From the cell containing the given text, extract its center point as [x, y] coordinate. 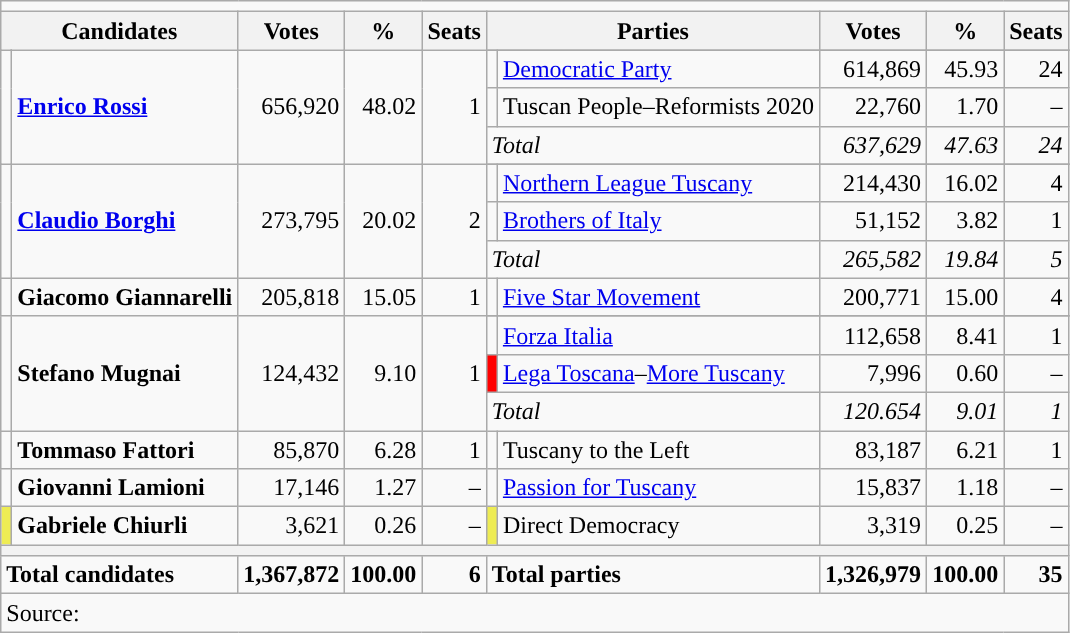
Tommaso Fattori [125, 449]
0.25 [966, 526]
Candidates [120, 31]
51,152 [874, 221]
1,326,979 [874, 575]
Forza Italia [658, 335]
9.10 [384, 373]
Lega Toscana–More Tuscany [658, 373]
3,319 [874, 526]
15,837 [874, 488]
120.654 [874, 411]
22,760 [874, 107]
2 [454, 221]
Total parties [652, 575]
1.27 [384, 488]
124,432 [292, 373]
Total candidates [120, 575]
Stefano Mugnai [125, 373]
Claudio Borghi [125, 221]
7,996 [874, 373]
656,920 [292, 107]
85,870 [292, 449]
Tuscany to the Left [658, 449]
Brothers of Italy [658, 221]
1.70 [966, 107]
Five Star Movement [658, 297]
Parties [652, 31]
16.02 [966, 183]
6 [454, 575]
48.02 [384, 107]
Direct Democracy [658, 526]
6.28 [384, 449]
20.02 [384, 221]
47.63 [966, 145]
0.60 [966, 373]
273,795 [292, 221]
3,621 [292, 526]
614,869 [874, 69]
214,430 [874, 183]
Tuscan People–Reformists 2020 [658, 107]
8.41 [966, 335]
9.01 [966, 411]
35 [1036, 575]
200,771 [874, 297]
Giacomo Giannarelli [125, 297]
15.05 [384, 297]
5 [1036, 259]
265,582 [874, 259]
17,146 [292, 488]
3.82 [966, 221]
Giovanni Lamioni [125, 488]
Source: [534, 613]
19.84 [966, 259]
1.18 [966, 488]
637,629 [874, 145]
112,658 [874, 335]
Enrico Rossi [125, 107]
205,818 [292, 297]
15.00 [966, 297]
83,187 [874, 449]
1,367,872 [292, 575]
Northern League Tuscany [658, 183]
Gabriele Chiurli [125, 526]
Democratic Party [658, 69]
Passion for Tuscany [658, 488]
45.93 [966, 69]
6.21 [966, 449]
0.26 [384, 526]
